Determine the [x, y] coordinate at the center of the cell enclosing the given text.  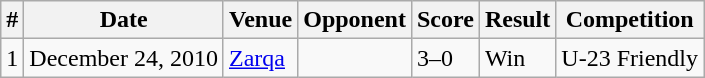
U-23 Friendly [630, 58]
Zarqa [260, 58]
Venue [260, 20]
Date [124, 20]
Competition [630, 20]
1 [12, 58]
Score [445, 20]
3–0 [445, 58]
Opponent [355, 20]
# [12, 20]
December 24, 2010 [124, 58]
Win [517, 58]
Result [517, 20]
